Scan for the cell matching the given text and deliver its [X, Y] coordinate at center. 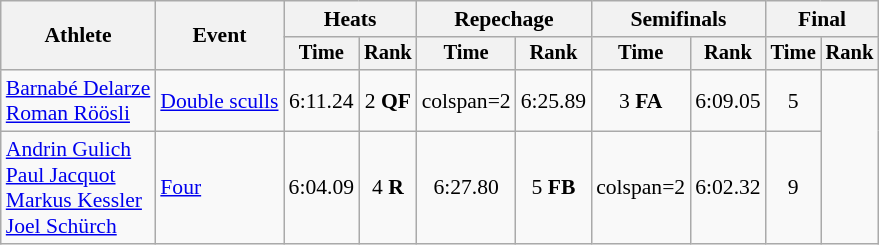
3 FA [640, 100]
Four [219, 188]
Event [219, 36]
6:25.89 [554, 100]
6:02.32 [728, 188]
6:04.09 [322, 188]
Final [822, 19]
6:11.24 [322, 100]
5 [794, 100]
Heats [350, 19]
4 R [388, 188]
Semifinals [678, 19]
Andrin GulichPaul JacquotMarkus KesslerJoel Schürch [78, 188]
Athlete [78, 36]
Repechage [504, 19]
2 QF [388, 100]
Double sculls [219, 100]
Barnabé DelarzeRoman Röösli [78, 100]
6:09.05 [728, 100]
9 [794, 188]
6:27.80 [466, 188]
5 FB [554, 188]
